Return the (X, Y) coordinate for the center point of the cell that contains the specified text.  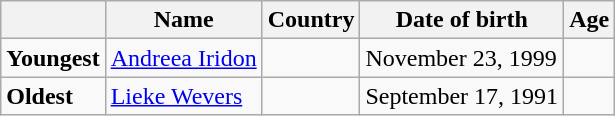
Youngest (53, 58)
Date of birth (462, 20)
Andreea Iridon (184, 58)
Country (311, 20)
Oldest (53, 96)
Lieke Wevers (184, 96)
Name (184, 20)
Age (590, 20)
November 23, 1999 (462, 58)
September 17, 1991 (462, 96)
